Search for the cell housing the specified text and yield its (X, Y) center coordinate. 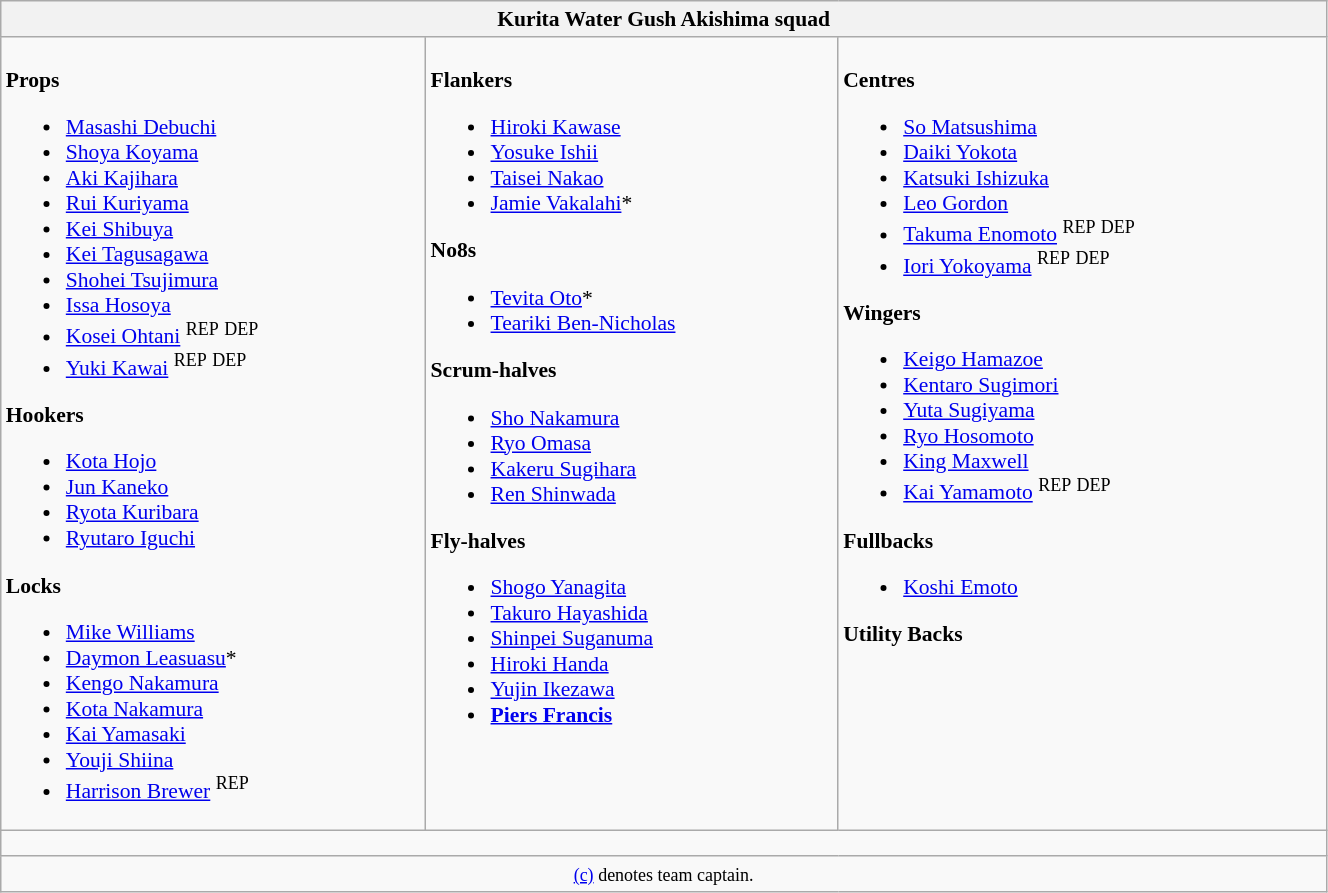
Kurita Water Gush Akishima squad (664, 19)
(c) denotes team captain. (664, 874)
